Capture the cell that displays the provided text and extract its [X, Y] central coordinate. 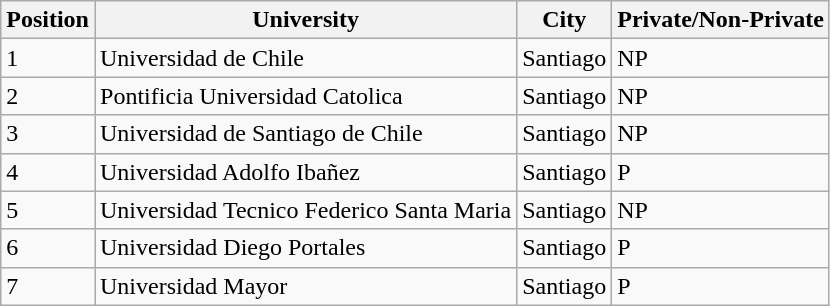
Universidad Adolfo Ibañez [305, 172]
City [564, 20]
Position [48, 20]
5 [48, 210]
Pontificia Universidad Catolica [305, 96]
6 [48, 248]
University [305, 20]
Universidad Diego Portales [305, 248]
3 [48, 134]
4 [48, 172]
Universidad de Chile [305, 58]
2 [48, 96]
Universidad Tecnico Federico Santa Maria [305, 210]
Universidad Mayor [305, 286]
7 [48, 286]
1 [48, 58]
Private/Non-Private [721, 20]
Universidad de Santiago de Chile [305, 134]
